Extract the (X, Y) coordinate from the center of the cell holding the provided text.  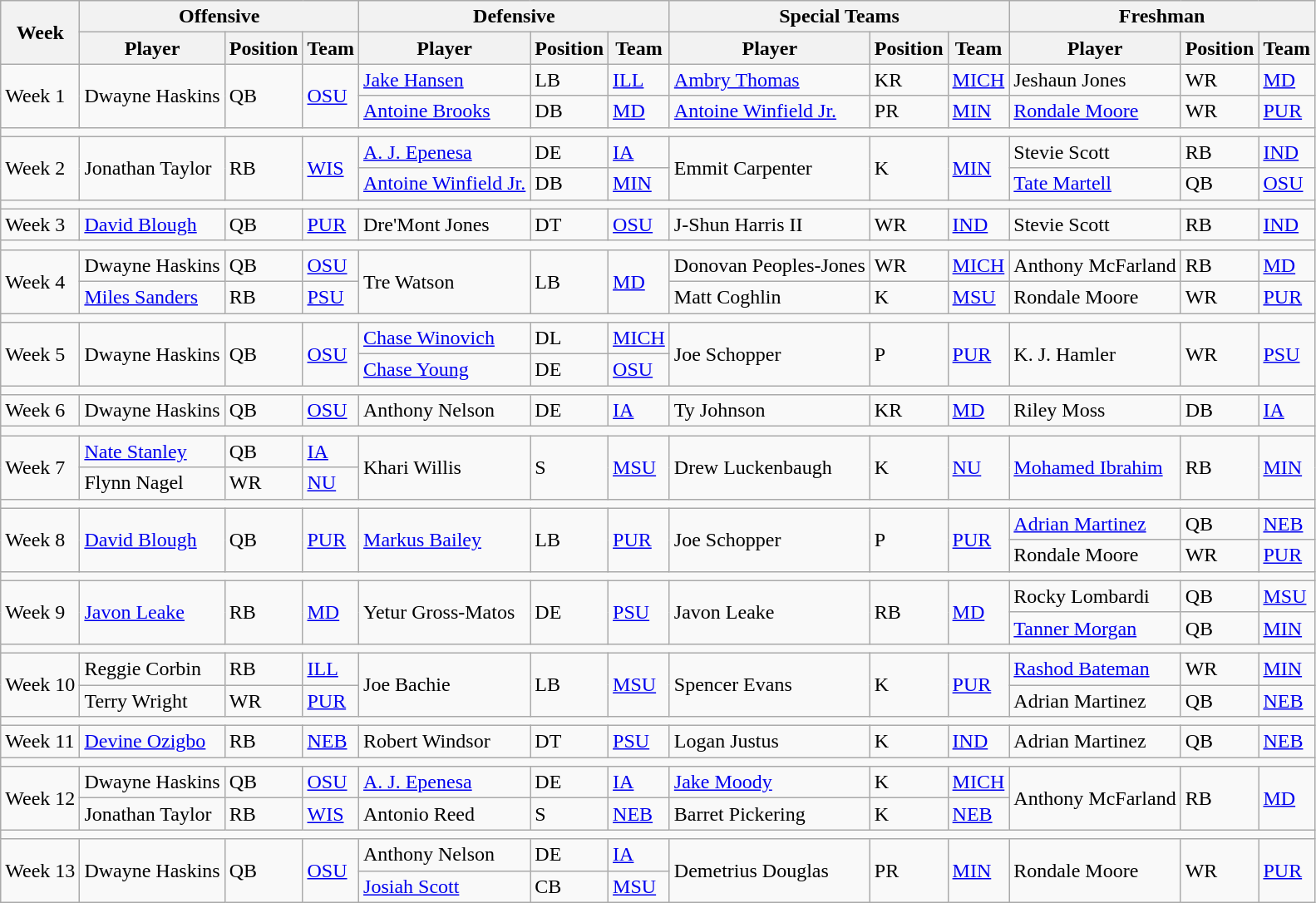
Spencer Evans (770, 684)
Nate Stanley (152, 451)
K. J. Hamler (1095, 354)
Jake Moody (770, 782)
Robert Windsor (445, 742)
Antonio Reed (445, 814)
Tre Watson (445, 281)
Logan Justus (770, 742)
Rashod Bateman (1095, 669)
Week 2 (40, 168)
Jake Hansen (445, 80)
Tate Martell (1095, 184)
Special Teams (840, 17)
Markus Bailey (445, 540)
Reggie Corbin (152, 669)
J-Shun Harris II (770, 225)
Dre'Mont Jones (445, 225)
Defensive (515, 17)
Week 6 (40, 411)
Miles Sanders (152, 297)
Offensive (219, 17)
DL (569, 338)
Week 7 (40, 467)
Chase Winovich (445, 338)
Jeshaun Jones (1095, 80)
Week (40, 32)
Week 4 (40, 281)
Week 13 (40, 871)
Devine Ozigbo (152, 742)
Mohamed Ibrahim (1095, 467)
Riley Moss (1095, 411)
Terry Wright (152, 701)
Josiah Scott (445, 886)
Freshman (1162, 17)
Donovan Peoples-Jones (770, 265)
Tanner Morgan (1095, 628)
Antoine Brooks (445, 111)
Barret Pickering (770, 814)
CB (569, 886)
Yetur Gross-Matos (445, 612)
Flynn Nagel (152, 483)
Joe Bachie (445, 684)
Demetrius Douglas (770, 871)
Week 9 (40, 612)
Week 10 (40, 684)
Week 3 (40, 225)
Week 8 (40, 540)
Emmit Carpenter (770, 168)
Week 5 (40, 354)
Ambry Thomas (770, 80)
Matt Coghlin (770, 297)
Rocky Lombardi (1095, 596)
Ty Johnson (770, 411)
Week 11 (40, 742)
Drew Luckenbaugh (770, 467)
Week 1 (40, 96)
Week 12 (40, 798)
Khari Willis (445, 467)
Chase Young (445, 370)
